Find where the given text appears and provide that cell's center as (X, Y) coordinate. 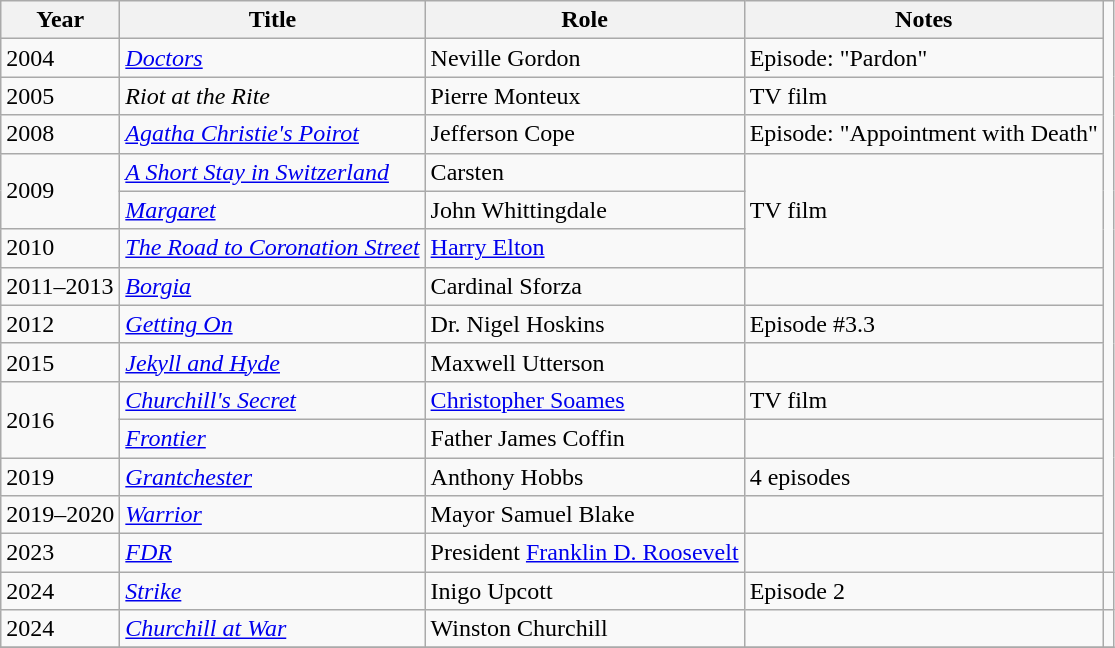
2005 (60, 96)
2015 (60, 362)
Frontier (272, 438)
John Whittingdale (584, 210)
Title (272, 20)
2012 (60, 324)
The Road to Coronation Street (272, 248)
Churchill's Secret (272, 400)
2011–2013 (60, 286)
Episode 2 (924, 591)
Jefferson Cope (584, 134)
2004 (60, 58)
Riot at the Rite (272, 96)
Dr. Nigel Hoskins (584, 324)
Inigo Upcott (584, 591)
Maxwell Utterson (584, 362)
Episode #3.3 (924, 324)
2010 (60, 248)
Grantchester (272, 477)
Churchill at War (272, 629)
Carsten (584, 172)
Neville Gordon (584, 58)
Warrior (272, 515)
Father James Coffin (584, 438)
2016 (60, 419)
Mayor Samuel Blake (584, 515)
President Franklin D. Roosevelt (584, 553)
Role (584, 20)
FDR (272, 553)
Anthony Hobbs (584, 477)
A Short Stay in Switzerland (272, 172)
Getting On (272, 324)
2009 (60, 191)
Doctors (272, 58)
2019–2020 (60, 515)
2023 (60, 553)
4 episodes (924, 477)
Notes (924, 20)
Episode: "Pardon" (924, 58)
2008 (60, 134)
Pierre Monteux (584, 96)
Agatha Christie's Poirot (272, 134)
Strike (272, 591)
Year (60, 20)
Winston Churchill (584, 629)
Jekyll and Hyde (272, 362)
2019 (60, 477)
Borgia (272, 286)
Episode: "Appointment with Death" (924, 134)
Cardinal Sforza (584, 286)
Harry Elton (584, 248)
Christopher Soames (584, 400)
Margaret (272, 210)
